Find where the given text appears and provide that cell's center as (X, Y) coordinate. 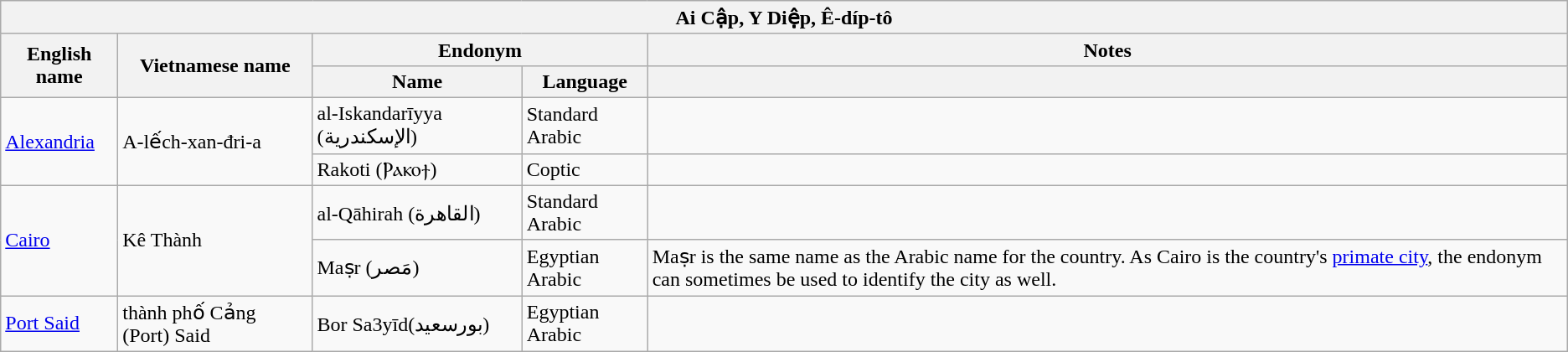
Maṣr (مَصر) (417, 268)
Rakoti (Ⲣⲁⲕⲟϯ) (417, 169)
English name (59, 65)
Cairo (59, 241)
Endonym (480, 49)
Language (585, 81)
Ai Cập, Y Diệp, Ê-díp-tô (784, 18)
Coptic (585, 169)
Vietnamese name (215, 65)
thành phố Cảng (Port) Said (215, 324)
Bor Sa3yīd(بورسعيد) (417, 324)
A-lếch-xan-đri-a (215, 141)
al-Qāhirah (القاهرة‎) (417, 213)
Name (417, 81)
Alexandria (59, 141)
al-Iskandarīyya (الإسكندرية) (417, 126)
Kê Thành (215, 241)
Port Said (59, 324)
Notes (1107, 49)
